For the text-containing cell, return its midpoint in (X, Y) coordinate format. 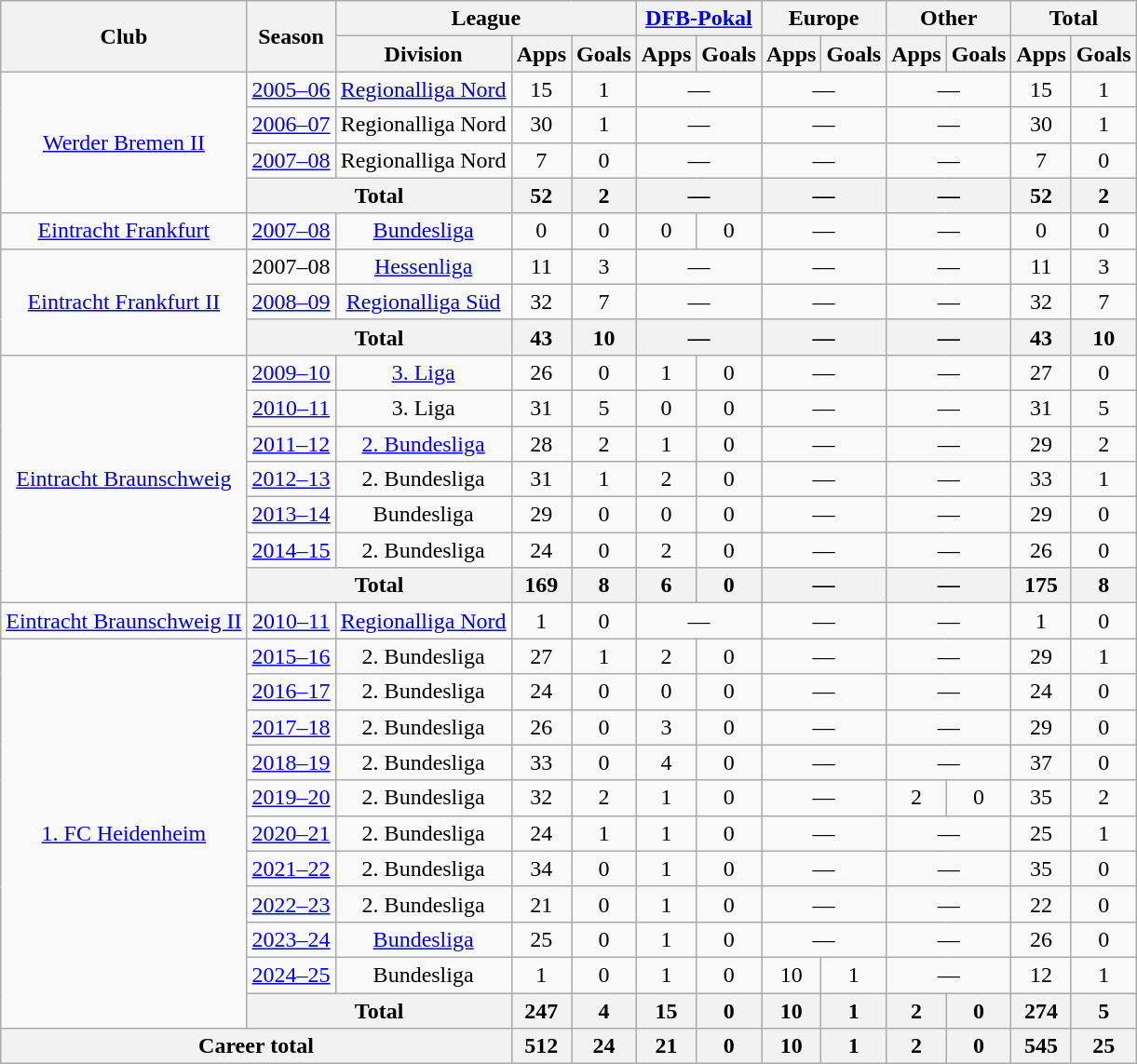
2023–24 (291, 939)
2021–22 (291, 869)
1. FC Heidenheim (124, 834)
Eintracht Frankfurt II (124, 302)
2006–07 (291, 125)
545 (1041, 1046)
28 (541, 444)
Eintracht Braunschweig II (124, 621)
37 (1041, 762)
22 (1041, 904)
Career total (256, 1046)
2016–17 (291, 692)
League (486, 19)
Club (124, 36)
Hessenliga (423, 266)
2024–25 (291, 975)
2012–13 (291, 479)
Europe (824, 19)
Regionalliga Süd (423, 302)
175 (1041, 586)
2017–18 (291, 727)
2008–09 (291, 302)
274 (1041, 1010)
2009–10 (291, 372)
2014–15 (291, 550)
2005–06 (291, 89)
12 (1041, 975)
2022–23 (291, 904)
Season (291, 36)
34 (541, 869)
Eintracht Frankfurt (124, 231)
247 (541, 1010)
Werder Bremen II (124, 142)
Division (423, 54)
DFB-Pokal (698, 19)
2020–21 (291, 833)
2019–20 (291, 798)
2013–14 (291, 515)
2015–16 (291, 656)
2011–12 (291, 444)
2018–19 (291, 762)
512 (541, 1046)
Eintracht Braunschweig (124, 478)
169 (541, 586)
Other (949, 19)
6 (666, 586)
